Provide the (X, Y) coordinate of the cell's center where the given text is located.  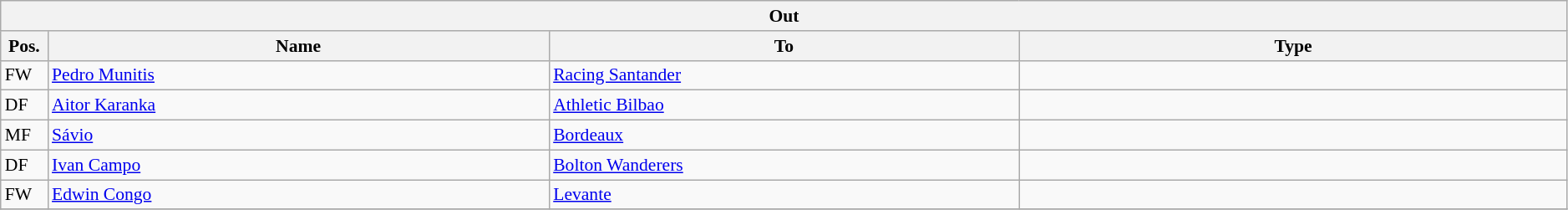
To (784, 46)
Out (784, 16)
Aitor Karanka (298, 105)
Pos. (24, 46)
Ivan Campo (298, 165)
Bordeaux (784, 136)
Edwin Congo (298, 195)
Bolton Wanderers (784, 165)
Racing Santander (784, 75)
MF (24, 136)
Athletic Bilbao (784, 105)
Levante (784, 195)
Type (1293, 46)
Name (298, 46)
Pedro Munitis (298, 75)
Sávio (298, 136)
